For the text-containing cell, return its midpoint in (x, y) coordinate format. 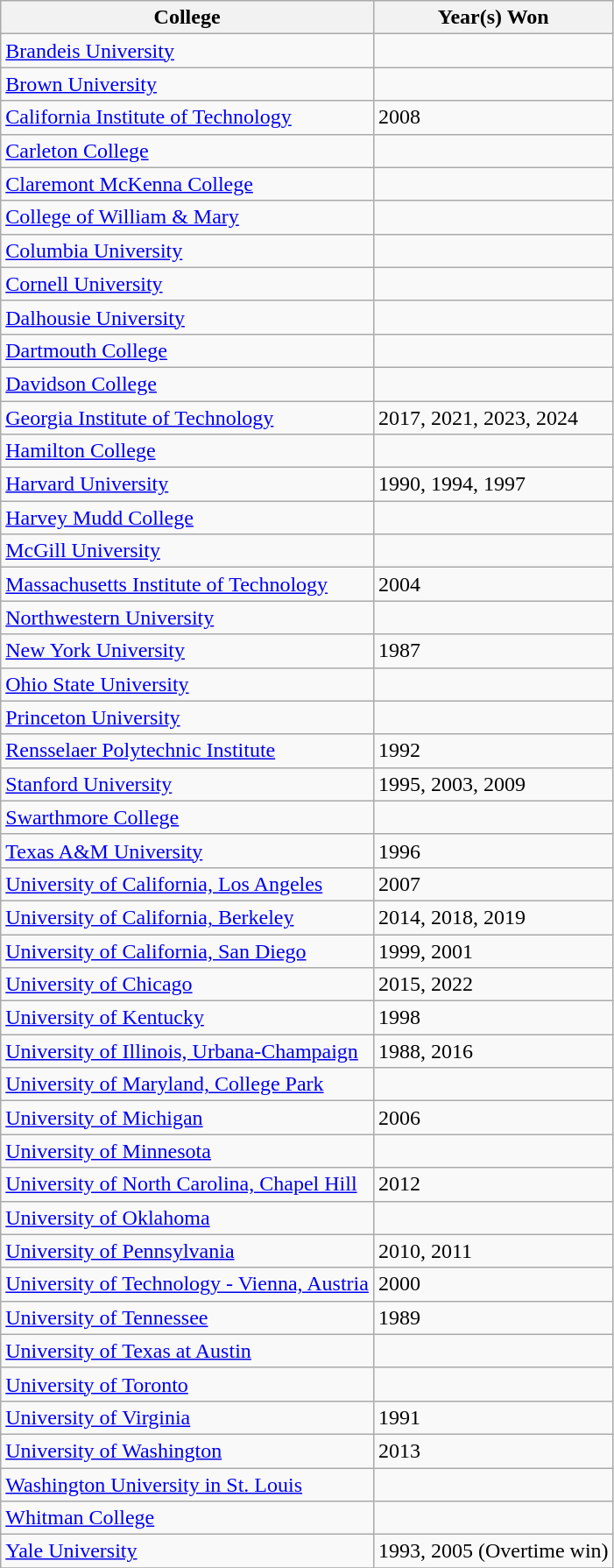
2012 (493, 1184)
Cornell University (187, 284)
2006 (493, 1118)
University of Washington (187, 1451)
Washington University in St. Louis (187, 1485)
University of Maryland, College Park (187, 1084)
University of North Carolina, Chapel Hill (187, 1184)
Yale University (187, 1551)
Columbia University (187, 251)
Hamilton College (187, 451)
2014, 2018, 2019 (493, 917)
Dartmouth College (187, 350)
Ohio State University (187, 684)
Georgia Institute of Technology (187, 418)
University of Texas at Austin (187, 1351)
Swarthmore College (187, 817)
California Institute of Technology (187, 117)
College of William & Mary (187, 217)
Davidson College (187, 384)
1995, 2003, 2009 (493, 784)
2010, 2011 (493, 1251)
Brown University (187, 84)
University of Oklahoma (187, 1218)
1991 (493, 1417)
University of California, San Diego (187, 950)
University of Virginia (187, 1417)
College (187, 18)
Claremont McKenna College (187, 184)
2015, 2022 (493, 985)
1989 (493, 1317)
McGill University (187, 551)
1999, 2001 (493, 950)
1998 (493, 1018)
1996 (493, 851)
Year(s) Won (493, 18)
1987 (493, 651)
Whitman College (187, 1518)
University of Kentucky (187, 1018)
1992 (493, 751)
1993, 2005 (Overtime win) (493, 1551)
University of Tennessee (187, 1317)
2008 (493, 117)
University of Illinois, Urbana-Champaign (187, 1051)
University of Pennsylvania (187, 1251)
Stanford University (187, 784)
University of Toronto (187, 1384)
2013 (493, 1451)
University of Chicago (187, 985)
2017, 2021, 2023, 2024 (493, 418)
Brandeis University (187, 51)
University of Michigan (187, 1118)
Carleton College (187, 151)
2004 (493, 584)
1990, 1994, 1997 (493, 484)
2007 (493, 884)
New York University (187, 651)
Rensselaer Polytechnic Institute (187, 751)
2000 (493, 1284)
Harvey Mudd College (187, 518)
University of California, Berkeley (187, 917)
1988, 2016 (493, 1051)
University of California, Los Angeles (187, 884)
University of Minnesota (187, 1151)
Massachusetts Institute of Technology (187, 584)
Princeton University (187, 717)
Northwestern University (187, 618)
Texas A&M University (187, 851)
Harvard University (187, 484)
University of Technology - Vienna, Austria (187, 1284)
Dalhousie University (187, 317)
